Capture the cell that displays the provided text and extract its [x, y] central coordinate. 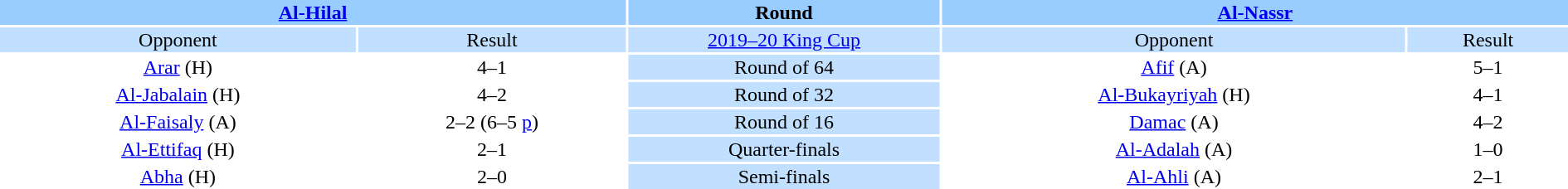
Round of 64 [784, 67]
2019–20 King Cup [784, 40]
Al-Nassr [1255, 12]
Round of 16 [784, 122]
Quarter-finals [784, 149]
Al-Jabalain (H) [178, 94]
Al-Ettifaq (H) [178, 149]
5–1 [1488, 67]
Al-Hilal [313, 12]
Round [784, 12]
Round of 32 [784, 94]
Damac (A) [1174, 122]
Al-Ahli (A) [1174, 177]
Abha (H) [178, 177]
Semi-finals [784, 177]
Al-Adalah (A) [1174, 149]
Al-Bukayriyah (H) [1174, 94]
Afif (A) [1174, 67]
2–0 [492, 177]
1–0 [1488, 149]
2–2 (6–5 p) [492, 122]
Al-Faisaly (A) [178, 122]
Arar (H) [178, 67]
